Pinpoint the cell where the given text exists, returning its (x, y) midpoint coordinate. 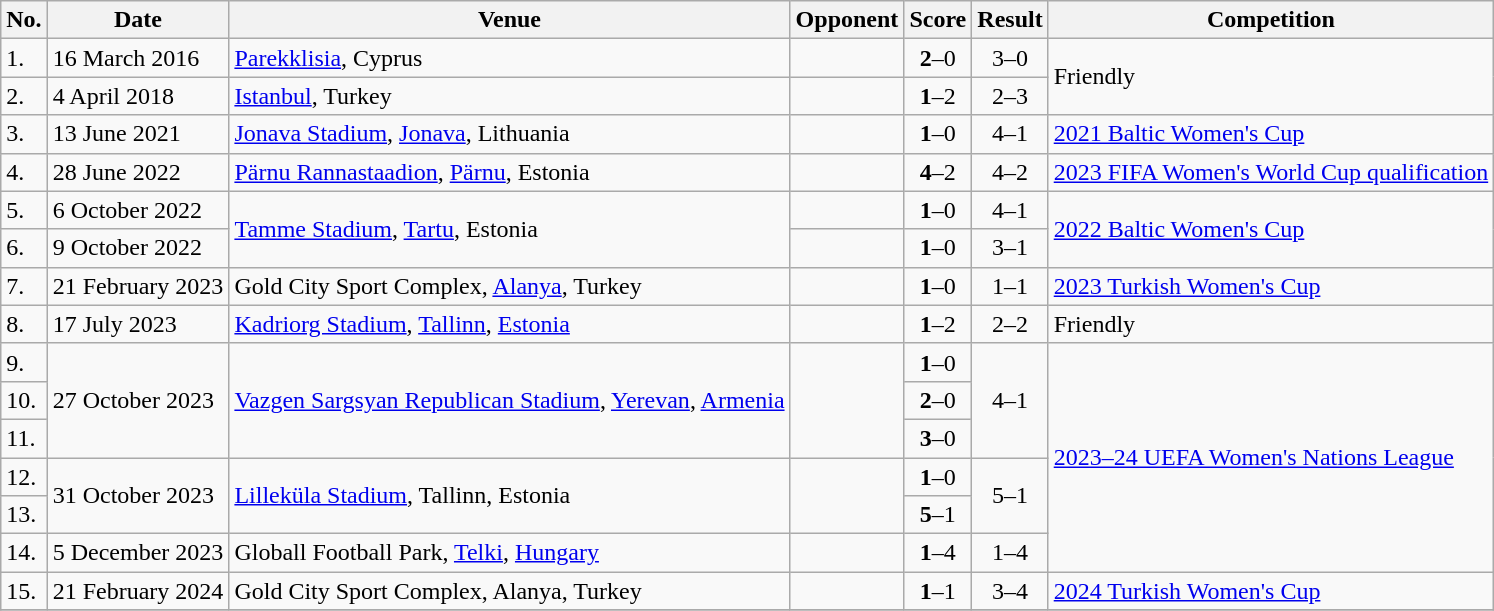
Tamme Stadium, Tartu, Estonia (510, 229)
Istanbul, Turkey (510, 96)
2–3 (1010, 96)
4. (24, 172)
Pärnu Rannastaadion, Pärnu, Estonia (510, 172)
2022 Baltic Women's Cup (1271, 229)
2024 Turkish Women's Cup (1271, 591)
Score (938, 20)
13. (24, 515)
1. (24, 58)
2021 Baltic Women's Cup (1271, 134)
27 October 2023 (138, 400)
Jonava Stadium, Jonava, Lithuania (510, 134)
2023–24 UEFA Women's Nations League (1271, 457)
Globall Football Park, Telki, Hungary (510, 553)
Result (1010, 20)
2023 Turkish Women's Cup (1271, 286)
16 March 2016 (138, 58)
21 February 2023 (138, 286)
Opponent (847, 20)
Parekklisia, Cyprus (510, 58)
Venue (510, 20)
13 June 2021 (138, 134)
28 June 2022 (138, 172)
Vazgen Sargsyan Republican Stadium, Yerevan, Armenia (510, 400)
5. (24, 210)
3–4 (1010, 591)
Lilleküla Stadium, Tallinn, Estonia (510, 496)
12. (24, 477)
6 October 2022 (138, 210)
5 December 2023 (138, 553)
8. (24, 324)
11. (24, 438)
Competition (1271, 20)
2–2 (1010, 324)
9. (24, 362)
4 April 2018 (138, 96)
14. (24, 553)
7. (24, 286)
Date (138, 20)
15. (24, 591)
No. (24, 20)
Kadriorg Stadium, Tallinn, Estonia (510, 324)
31 October 2023 (138, 496)
2. (24, 96)
6. (24, 248)
9 October 2022 (138, 248)
10. (24, 400)
3. (24, 134)
2023 FIFA Women's World Cup qualification (1271, 172)
17 July 2023 (138, 324)
3–1 (1010, 248)
21 February 2024 (138, 591)
